Search for the cell housing the specified text and yield its (X, Y) center coordinate. 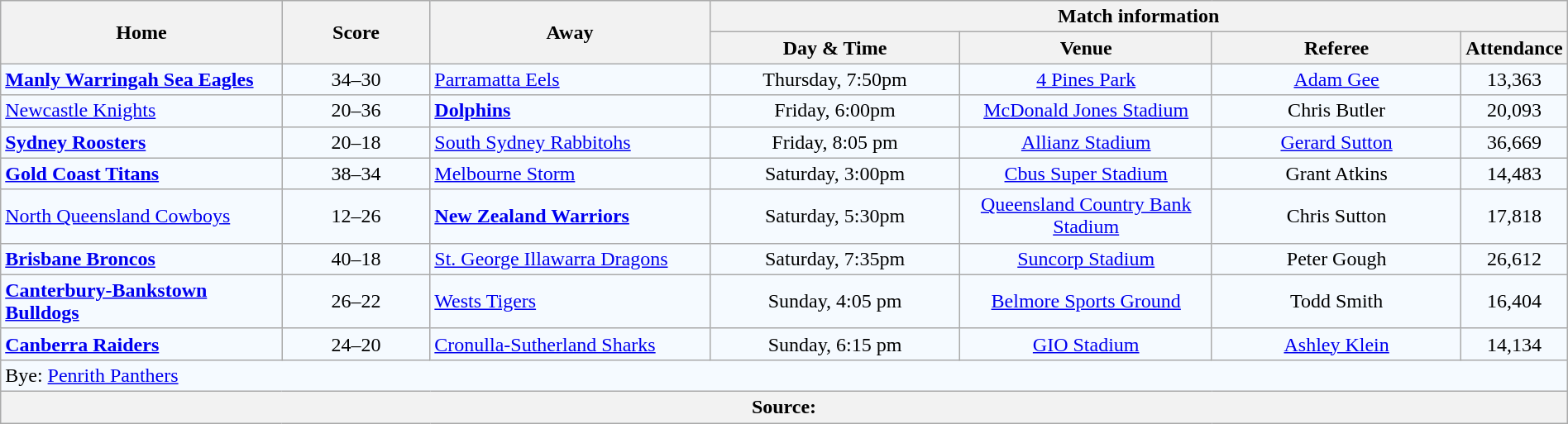
Venue (1086, 48)
GIO Stadium (1086, 344)
Canterbury-Bankstown Bulldogs (141, 301)
Grant Atkins (1336, 174)
34–30 (356, 79)
20–18 (356, 142)
14,483 (1514, 174)
Home (141, 32)
Belmore Sports Ground (1086, 301)
17,818 (1514, 217)
Chris Butler (1336, 111)
14,134 (1514, 344)
Dolphins (570, 111)
Cbus Super Stadium (1086, 174)
Suncorp Stadium (1086, 259)
Source: (784, 407)
Gold Coast Titans (141, 174)
13,363 (1514, 79)
Adam Gee (1336, 79)
Attendance (1514, 48)
Sydney Roosters (141, 142)
St. George Illawarra Dragons (570, 259)
Parramatta Eels (570, 79)
36,669 (1514, 142)
Melbourne Storm (570, 174)
Bye: Penrith Panthers (784, 375)
12–26 (356, 217)
South Sydney Rabbitohs (570, 142)
Day & Time (835, 48)
24–20 (356, 344)
North Queensland Cowboys (141, 217)
Saturday, 3:00pm (835, 174)
Manly Warringah Sea Eagles (141, 79)
Saturday, 7:35pm (835, 259)
40–18 (356, 259)
26–22 (356, 301)
Cronulla-Sutherland Sharks (570, 344)
Ashley Klein (1336, 344)
Match information (1138, 17)
Friday, 6:00pm (835, 111)
38–34 (356, 174)
Gerard Sutton (1336, 142)
Friday, 8:05 pm (835, 142)
Away (570, 32)
Thursday, 7:50pm (835, 79)
Canberra Raiders (141, 344)
Brisbane Broncos (141, 259)
Queensland Country Bank Stadium (1086, 217)
Peter Gough (1336, 259)
New Zealand Warriors (570, 217)
Wests Tigers (570, 301)
Sunday, 6:15 pm (835, 344)
Sunday, 4:05 pm (835, 301)
4 Pines Park (1086, 79)
McDonald Jones Stadium (1086, 111)
Referee (1336, 48)
Allianz Stadium (1086, 142)
20,093 (1514, 111)
26,612 (1514, 259)
16,404 (1514, 301)
20–36 (356, 111)
Score (356, 32)
Newcastle Knights (141, 111)
Todd Smith (1336, 301)
Chris Sutton (1336, 217)
Saturday, 5:30pm (835, 217)
